From the cell containing the given text, extract its center point as [X, Y] coordinate. 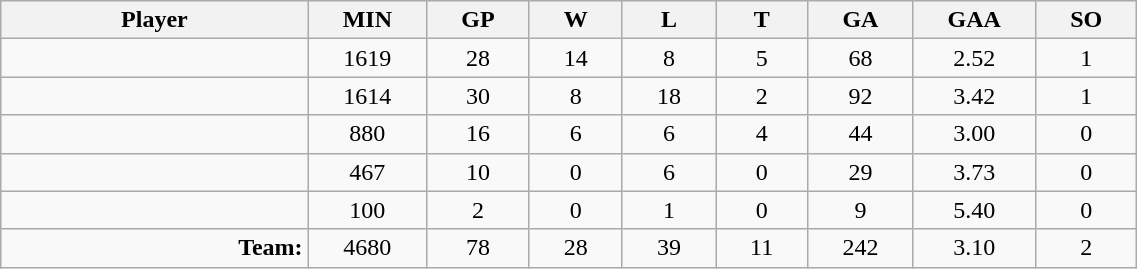
100 [368, 210]
T [762, 20]
1619 [368, 58]
16 [478, 134]
10 [478, 172]
GP [478, 20]
5 [762, 58]
30 [478, 96]
5.40 [974, 210]
3.73 [974, 172]
Player [154, 20]
14 [576, 58]
29 [860, 172]
MIN [368, 20]
9 [860, 210]
SO [1086, 20]
39 [668, 248]
1614 [368, 96]
W [576, 20]
3.42 [974, 96]
44 [860, 134]
L [668, 20]
3.10 [974, 248]
880 [368, 134]
3.00 [974, 134]
18 [668, 96]
4 [762, 134]
2.52 [974, 58]
78 [478, 248]
GA [860, 20]
4680 [368, 248]
Team: [154, 248]
68 [860, 58]
11 [762, 248]
467 [368, 172]
92 [860, 96]
GAA [974, 20]
242 [860, 248]
